From the cell containing the given text, extract its center point as [X, Y] coordinate. 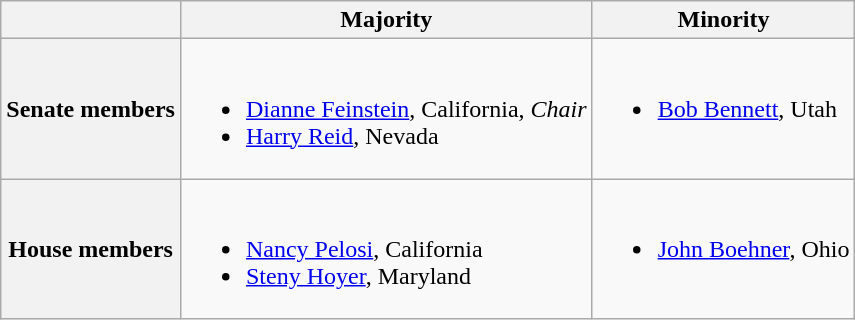
Nancy Pelosi, CaliforniaSteny Hoyer, Maryland [386, 249]
Dianne Feinstein, California, ChairHarry Reid, Nevada [386, 109]
Majority [386, 20]
Bob Bennett, Utah [724, 109]
John Boehner, Ohio [724, 249]
Minority [724, 20]
Senate members [91, 109]
House members [91, 249]
